Search for the cell housing the specified text and yield its (X, Y) center coordinate. 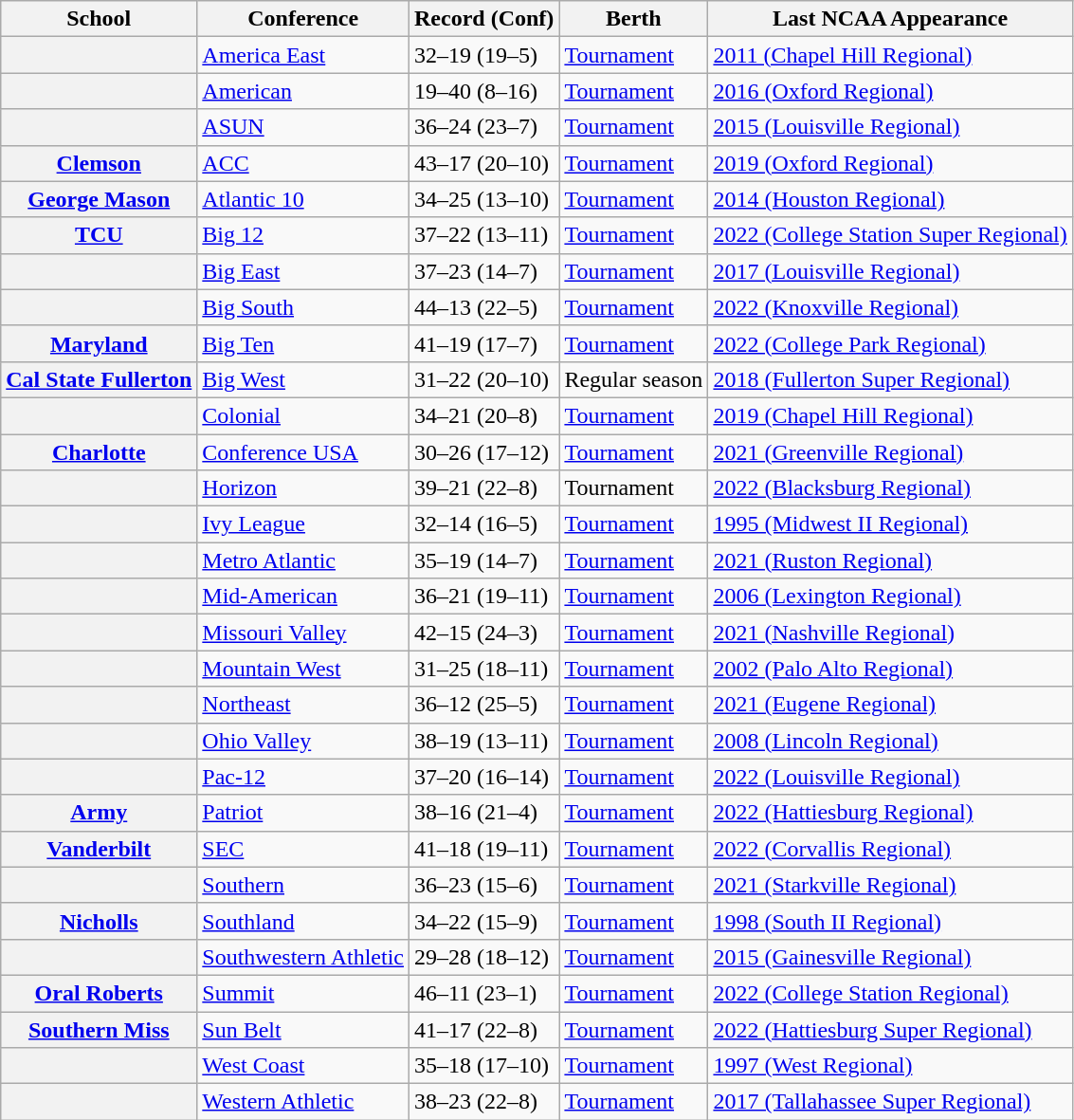
ASUN (303, 127)
41–17 (22–8) (484, 1029)
2021 (Greenville Regional) (890, 452)
Cal State Fullerton (99, 379)
Clemson (99, 163)
2015 (Louisville Regional) (890, 127)
2006 (Lexington Regional) (890, 597)
41–18 (19–11) (484, 849)
2017 (Louisville Regional) (890, 271)
Ohio Valley (303, 741)
2022 (Knoxville Regional) (890, 307)
34–25 (13–10) (484, 199)
Western Athletic (303, 1102)
Southern Miss (99, 1029)
1998 (South II Regional) (890, 921)
38–16 (21–4) (484, 813)
Horizon (303, 488)
2022 (Blacksburg Regional) (890, 488)
Conference (303, 19)
46–11 (23–1) (484, 993)
Southwestern Athletic (303, 957)
SEC (303, 849)
Summit (303, 993)
Big East (303, 271)
2022 (Corvallis Regional) (890, 849)
2021 (Ruston Regional) (890, 560)
Maryland (99, 343)
44–13 (22–5) (484, 307)
2019 (Chapel Hill Regional) (890, 415)
Conference USA (303, 452)
31–22 (20–10) (484, 379)
36–23 (15–6) (484, 885)
19–40 (8–16) (484, 91)
37–20 (16–14) (484, 777)
38–23 (22–8) (484, 1102)
2016 (Oxford Regional) (890, 91)
ACC (303, 163)
Big West (303, 379)
41–19 (17–7) (484, 343)
Mountain West (303, 669)
Oral Roberts (99, 993)
2014 (Houston Regional) (890, 199)
37–23 (14–7) (484, 271)
Vanderbilt (99, 849)
Southern (303, 885)
Nicholls (99, 921)
2022 (Louisville Regional) (890, 777)
Mid-American (303, 597)
George Mason (99, 199)
29–28 (18–12) (484, 957)
Sun Belt (303, 1029)
2022 (Hattiesburg Regional) (890, 813)
2022 (College Station Regional) (890, 993)
43–17 (20–10) (484, 163)
Big Ten (303, 343)
32–19 (19–5) (484, 55)
Metro Atlantic (303, 560)
2018 (Fullerton Super Regional) (890, 379)
42–15 (24–3) (484, 633)
39–21 (22–8) (484, 488)
2022 (College Station Super Regional) (890, 235)
2021 (Eugene Regional) (890, 705)
Record (Conf) (484, 19)
Atlantic 10 (303, 199)
Ivy League (303, 524)
36–21 (19–11) (484, 597)
2022 (Hattiesburg Super Regional) (890, 1029)
2021 (Starkville Regional) (890, 885)
Regular season (633, 379)
Berth (633, 19)
Missouri Valley (303, 633)
Big 12 (303, 235)
37–22 (13–11) (484, 235)
American (303, 91)
2008 (Lincoln Regional) (890, 741)
34–21 (20–8) (484, 415)
2002 (Palo Alto Regional) (890, 669)
Patriot (303, 813)
36–24 (23–7) (484, 127)
2011 (Chapel Hill Regional) (890, 55)
Army (99, 813)
Big South (303, 307)
Southland (303, 921)
32–14 (16–5) (484, 524)
1995 (Midwest II Regional) (890, 524)
Last NCAA Appearance (890, 19)
Northeast (303, 705)
TCU (99, 235)
Pac-12 (303, 777)
35–18 (17–10) (484, 1066)
30–26 (17–12) (484, 452)
2017 (Tallahassee Super Regional) (890, 1102)
1997 (West Regional) (890, 1066)
2019 (Oxford Regional) (890, 163)
35–19 (14–7) (484, 560)
36–12 (25–5) (484, 705)
Charlotte (99, 452)
34–22 (15–9) (484, 921)
2015 (Gainesville Regional) (890, 957)
Colonial (303, 415)
38–19 (13–11) (484, 741)
31–25 (18–11) (484, 669)
America East (303, 55)
2022 (College Park Regional) (890, 343)
West Coast (303, 1066)
School (99, 19)
2021 (Nashville Regional) (890, 633)
